Locate the cell with the specified text and output its [x, y] center coordinate. 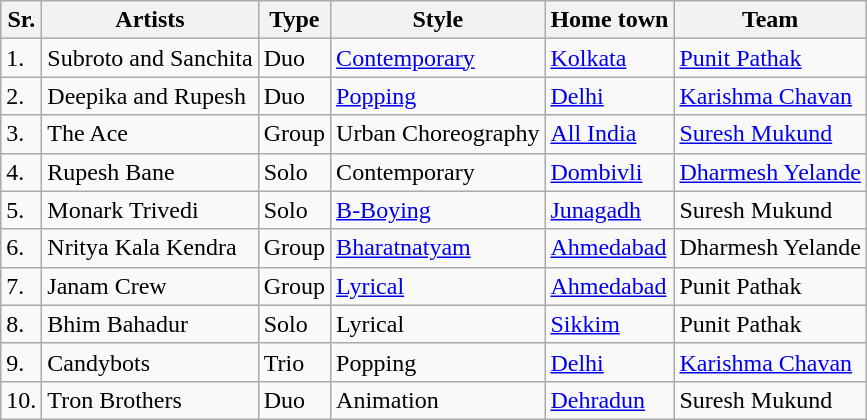
8. [22, 324]
Trio [294, 362]
Tron Brothers [150, 400]
Artists [150, 20]
Urban Choreography [438, 134]
All India [610, 134]
2. [22, 96]
1. [22, 58]
Monark Trivedi [150, 210]
9. [22, 362]
Style [438, 20]
Candybots [150, 362]
Team [770, 20]
Bharatnatyam [438, 248]
6. [22, 248]
Nritya Kala Kendra [150, 248]
10. [22, 400]
Kolkata [610, 58]
5. [22, 210]
Janam Crew [150, 286]
Sikkim [610, 324]
Sr. [22, 20]
Animation [438, 400]
7. [22, 286]
Subroto and Sanchita [150, 58]
The Ace [150, 134]
4. [22, 172]
B-Boying [438, 210]
Junagadh [610, 210]
Dombivli [610, 172]
Dehradun [610, 400]
Rupesh Bane [150, 172]
Home town [610, 20]
3. [22, 134]
Bhim Bahadur [150, 324]
Type [294, 20]
Deepika and Rupesh [150, 96]
